Locate the cell with the specified text and output its (X, Y) center coordinate. 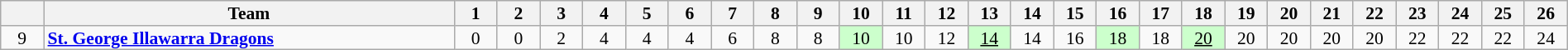
2 (519, 13)
11 (904, 13)
22 (1374, 13)
26 (1546, 13)
19 (1246, 13)
18 (1203, 13)
5 (647, 13)
13 (989, 13)
17 (1160, 13)
Team (248, 13)
7 (733, 13)
8 (776, 13)
9 (818, 13)
12 (947, 13)
3 (562, 13)
20 (1289, 13)
1 (476, 13)
21 (1331, 13)
14 (1032, 13)
25 (1503, 13)
24 (1460, 13)
23 (1417, 13)
4 (605, 13)
16 (1118, 13)
6 (690, 13)
15 (1075, 13)
10 (861, 13)
